Return the (x, y) coordinate for the center point of the cell that contains the specified text.  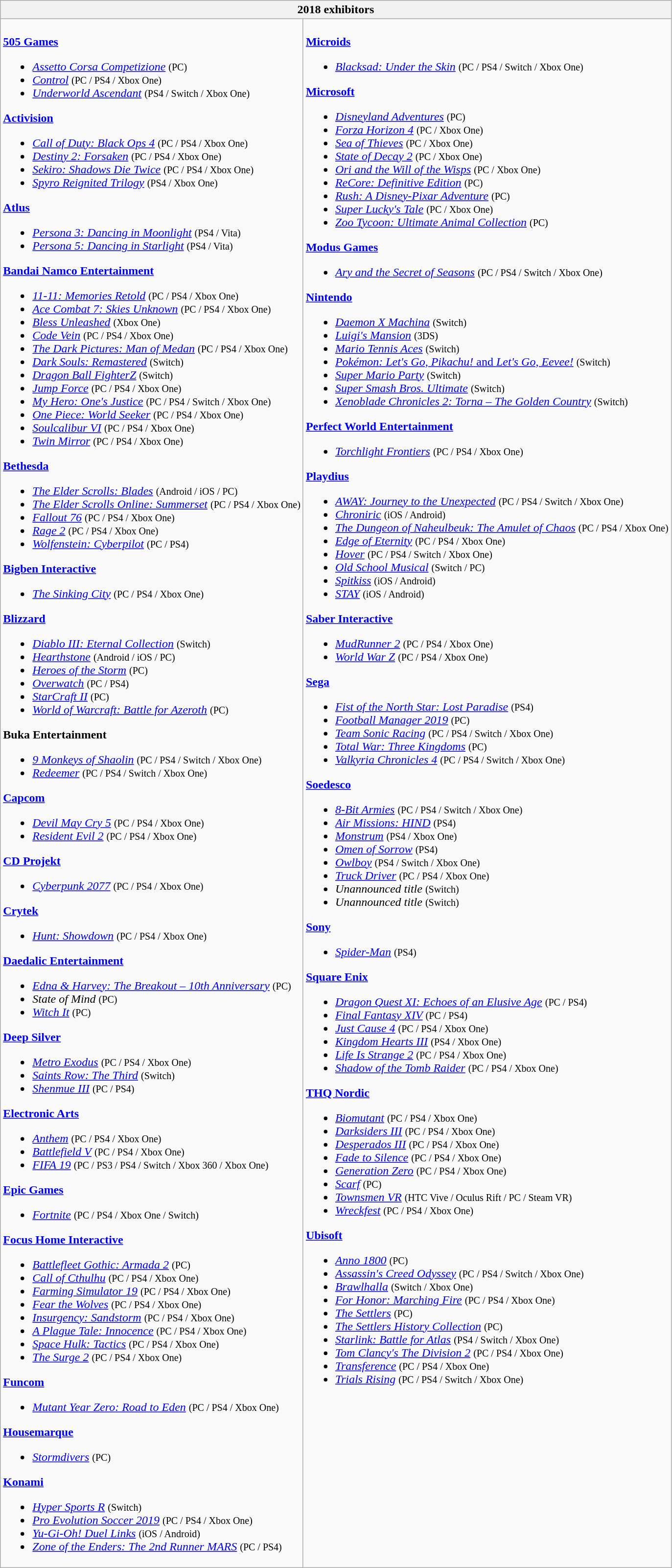
2018 exhibitors (336, 10)
